Return the [X, Y] coordinate for the center point of the cell that contains the specified text.  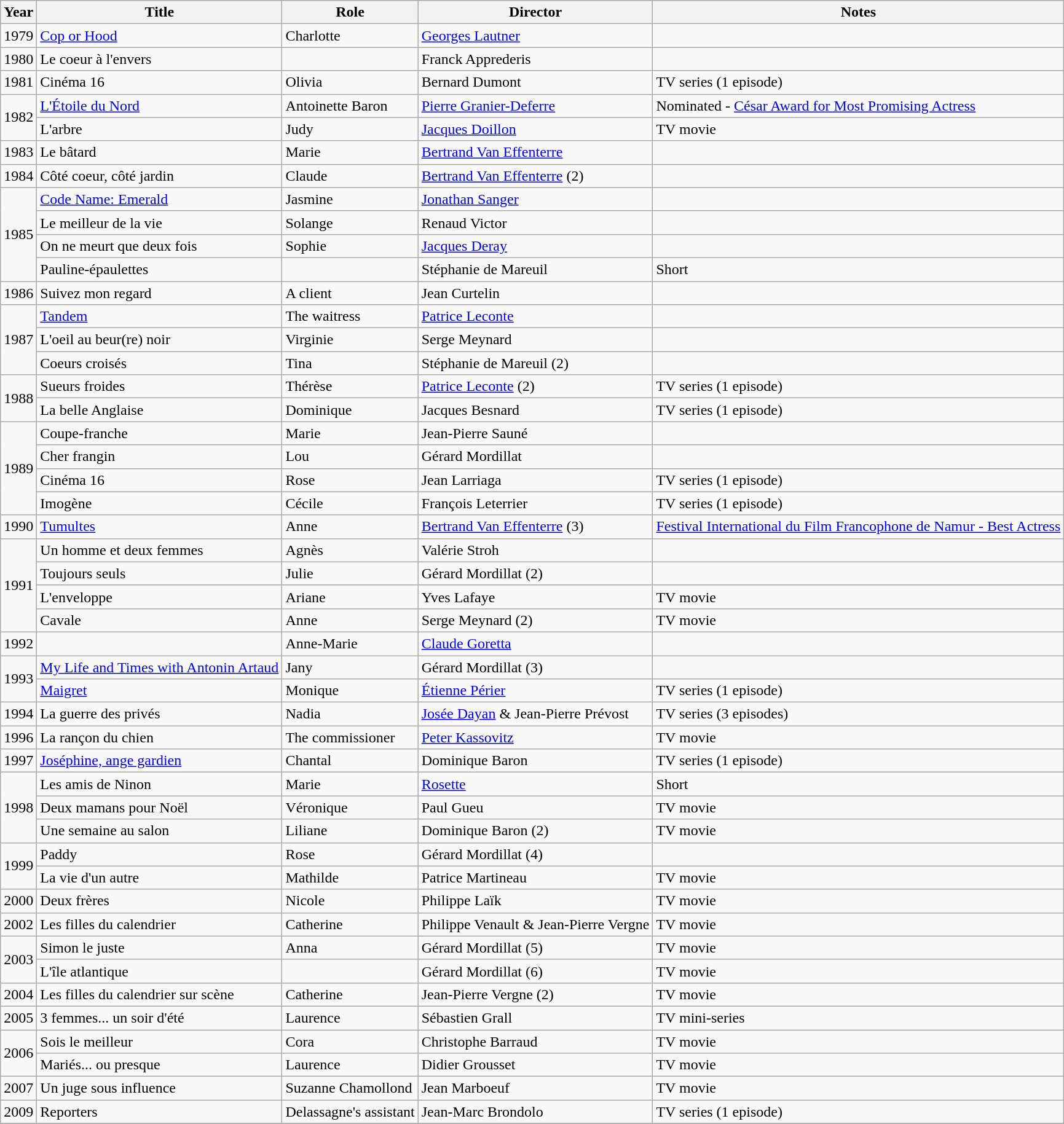
Coupe-franche [160, 433]
Charlotte [350, 36]
Paul Gueu [535, 808]
Jean Marboeuf [535, 1088]
1989 [18, 468]
TV series (3 episodes) [858, 714]
Claude [350, 176]
Chantal [350, 761]
Georges Lautner [535, 36]
Les filles du calendrier sur scène [160, 994]
Étienne Périer [535, 691]
La vie d'un autre [160, 878]
Jean-Pierre Vergne (2) [535, 994]
Deux mamans pour Noël [160, 808]
1988 [18, 398]
Cécile [350, 503]
Jean-Pierre Sauné [535, 433]
Monique [350, 691]
Thérèse [350, 387]
Jean Larriaga [535, 480]
Bertrand Van Effenterre [535, 152]
1996 [18, 737]
Bertrand Van Effenterre (2) [535, 176]
L'Étoile du Nord [160, 106]
Rosette [535, 784]
The waitress [350, 316]
1997 [18, 761]
Gérard Mordillat (6) [535, 971]
Patrice Martineau [535, 878]
2003 [18, 959]
Le bâtard [160, 152]
Notes [858, 12]
Un juge sous influence [160, 1088]
Valérie Stroh [535, 550]
Cora [350, 1042]
The commissioner [350, 737]
Philippe Laïk [535, 901]
1998 [18, 808]
1986 [18, 293]
Paddy [160, 854]
Jonathan Sanger [535, 199]
TV mini-series [858, 1018]
On ne meurt que deux fois [160, 246]
Toujours seuls [160, 573]
Le meilleur de la vie [160, 222]
2005 [18, 1018]
1980 [18, 59]
1991 [18, 585]
Antoinette Baron [350, 106]
Sophie [350, 246]
Title [160, 12]
2004 [18, 994]
1984 [18, 176]
A client [350, 293]
2000 [18, 901]
Dominique Baron (2) [535, 831]
Jean-Marc Brondolo [535, 1112]
La belle Anglaise [160, 410]
Reporters [160, 1112]
Deux frères [160, 901]
Suivez mon regard [160, 293]
Une semaine au salon [160, 831]
Agnès [350, 550]
Cher frangin [160, 457]
Mariés... ou presque [160, 1065]
Nadia [350, 714]
Coeurs croisés [160, 363]
Jany [350, 667]
Nicole [350, 901]
Le coeur à l'envers [160, 59]
Les filles du calendrier [160, 924]
1985 [18, 234]
Sois le meilleur [160, 1042]
Côté coeur, côté jardin [160, 176]
2007 [18, 1088]
Renaud Victor [535, 222]
Gérard Mordillat (5) [535, 948]
L'arbre [160, 129]
Role [350, 12]
L'oeil au beur(re) noir [160, 340]
Anna [350, 948]
Lou [350, 457]
Liliane [350, 831]
1981 [18, 82]
Josée Dayan & Jean-Pierre Prévost [535, 714]
L'enveloppe [160, 597]
1990 [18, 527]
Pauline-épaulettes [160, 269]
1993 [18, 678]
1994 [18, 714]
1979 [18, 36]
Dominique [350, 410]
Jasmine [350, 199]
Nominated - César Award for Most Promising Actress [858, 106]
Serge Meynard (2) [535, 620]
Philippe Venault & Jean-Pierre Vergne [535, 924]
1999 [18, 866]
Tandem [160, 316]
Tina [350, 363]
2006 [18, 1053]
Patrice Leconte (2) [535, 387]
Julie [350, 573]
Christophe Barraud [535, 1042]
1982 [18, 117]
Olivia [350, 82]
Peter Kassovitz [535, 737]
My Life and Times with Antonin Artaud [160, 667]
Anne-Marie [350, 643]
Franck Apprederis [535, 59]
Imogène [160, 503]
Festival International du Film Francophone de Namur - Best Actress [858, 527]
Stéphanie de Mareuil [535, 269]
Joséphine, ange gardien [160, 761]
2002 [18, 924]
Code Name: Emerald [160, 199]
Year [18, 12]
Cavale [160, 620]
2009 [18, 1112]
Solange [350, 222]
Gérard Mordillat (4) [535, 854]
1987 [18, 340]
François Leterrier [535, 503]
Patrice Leconte [535, 316]
Claude Goretta [535, 643]
Yves Lafaye [535, 597]
Serge Meynard [535, 340]
Jacques Deray [535, 246]
Jacques Besnard [535, 410]
L'île atlantique [160, 971]
Simon le juste [160, 948]
1992 [18, 643]
Judy [350, 129]
Véronique [350, 808]
Virginie [350, 340]
Director [535, 12]
Bertrand Van Effenterre (3) [535, 527]
Bernard Dumont [535, 82]
Ariane [350, 597]
Delassagne's assistant [350, 1112]
Gérard Mordillat [535, 457]
Suzanne Chamollond [350, 1088]
Jean Curtelin [535, 293]
Sébastien Grall [535, 1018]
1983 [18, 152]
Sueurs froides [160, 387]
Dominique Baron [535, 761]
Pierre Granier-Deferre [535, 106]
Gérard Mordillat (2) [535, 573]
3 femmes... un soir d'été [160, 1018]
Cop or Hood [160, 36]
Gérard Mordillat (3) [535, 667]
Stéphanie de Mareuil (2) [535, 363]
Un homme et deux femmes [160, 550]
Les amis de Ninon [160, 784]
Tumultes [160, 527]
Didier Grousset [535, 1065]
La rançon du chien [160, 737]
Mathilde [350, 878]
Jacques Doillon [535, 129]
La guerre des privés [160, 714]
Maigret [160, 691]
